Output the (X, Y) coordinate of the center of the cell containing the given text.  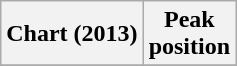
Chart (2013) (72, 34)
Peakposition (189, 34)
